Search for the cell housing the specified text and yield its [X, Y] center coordinate. 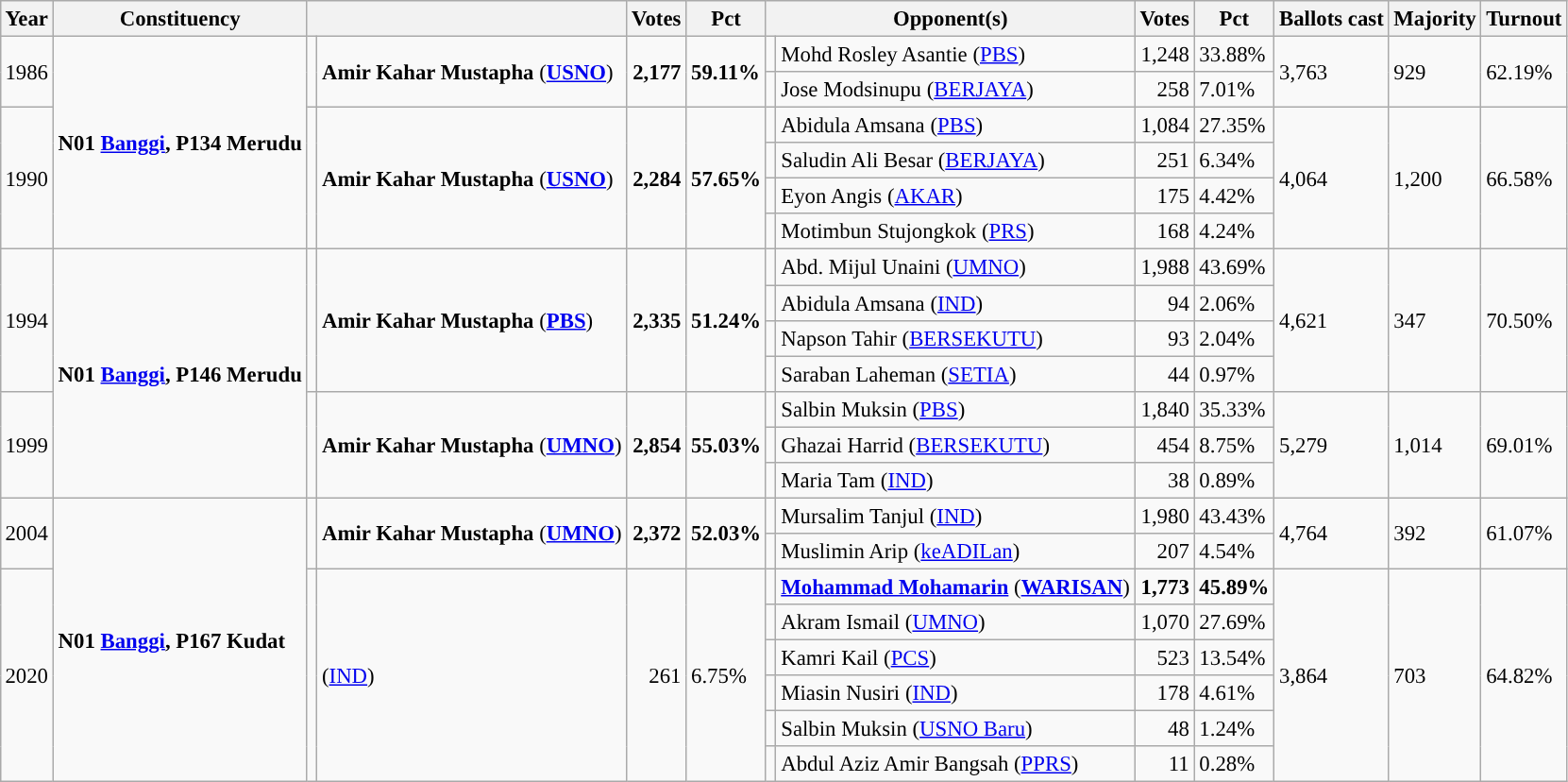
Motimbun Stujongkok (PRS) [955, 231]
N01 Banggi, P134 Merudu [179, 143]
Miasin Nusiri (IND) [955, 693]
1999 [26, 444]
Turnout [1524, 19]
43.43% [1235, 516]
Eyon Angis (AKAR) [955, 196]
2,335 [657, 320]
3,864 [1331, 675]
N01 Banggi, P146 Merudu [179, 374]
43.69% [1235, 267]
61.07% [1524, 533]
69.01% [1524, 444]
2,372 [657, 533]
4.54% [1235, 552]
93 [1165, 338]
Ghazai Harrid (BERSEKUTU) [955, 445]
66.58% [1524, 178]
4.61% [1235, 693]
258 [1165, 90]
2,284 [657, 178]
1,070 [1165, 622]
38 [1165, 480]
2.06% [1235, 303]
392 [1435, 533]
55.03% [727, 444]
4.24% [1235, 231]
1,200 [1435, 178]
7.01% [1235, 90]
2,177 [657, 72]
6.34% [1235, 161]
94 [1165, 303]
33.88% [1235, 54]
Saraban Laheman (SETIA) [955, 374]
251 [1165, 161]
45.89% [1235, 586]
Salbin Muksin (PBS) [955, 409]
Akram Ismail (UMNO) [955, 622]
70.50% [1524, 320]
Mursalim Tanjul (IND) [955, 516]
5,279 [1331, 444]
Amir Kahar Mustapha (PBS) [472, 320]
Ballots cast [1331, 19]
Abidula Amsana (PBS) [955, 126]
Kamri Kail (PCS) [955, 657]
4.42% [1235, 196]
52.03% [727, 533]
Abd. Mijul Unaini (UMNO) [955, 267]
703 [1435, 675]
Saludin Ali Besar (BERJAYA) [955, 161]
929 [1435, 72]
Majority [1435, 19]
(IND) [472, 675]
0.97% [1235, 374]
27.35% [1235, 126]
Abidula Amsana (IND) [955, 303]
8.75% [1235, 445]
Jose Modsinupu (BERJAYA) [955, 90]
1,248 [1165, 54]
6.75% [727, 675]
Napson Tahir (BERSEKUTU) [955, 338]
11 [1165, 764]
4,621 [1331, 320]
1990 [26, 178]
3,763 [1331, 72]
347 [1435, 320]
51.24% [727, 320]
Year [26, 19]
Constituency [179, 19]
4,764 [1331, 533]
168 [1165, 231]
35.33% [1235, 409]
57.65% [727, 178]
59.11% [727, 72]
2004 [26, 533]
Muslimin Arip (keADILan) [955, 552]
Mohd Rosley Asantie (PBS) [955, 54]
Mohammad Mohamarin (WARISAN) [955, 586]
2.04% [1235, 338]
62.19% [1524, 72]
207 [1165, 552]
1,773 [1165, 586]
Abdul Aziz Amir Bangsah (PPRS) [955, 764]
178 [1165, 693]
1,988 [1165, 267]
44 [1165, 374]
1,014 [1435, 444]
27.69% [1235, 622]
1,840 [1165, 409]
261 [657, 675]
Maria Tam (IND) [955, 480]
1.24% [1235, 729]
N01 Banggi, P167 Kudat [179, 640]
1,980 [1165, 516]
4,064 [1331, 178]
175 [1165, 196]
523 [1165, 657]
Salbin Muksin (USNO Baru) [955, 729]
1986 [26, 72]
1994 [26, 320]
2020 [26, 675]
13.54% [1235, 657]
2,854 [657, 444]
48 [1165, 729]
Opponent(s) [950, 19]
454 [1165, 445]
0.28% [1235, 764]
0.89% [1235, 480]
64.82% [1524, 675]
1,084 [1165, 126]
